Locate the cell with the specified text and output its (x, y) center coordinate. 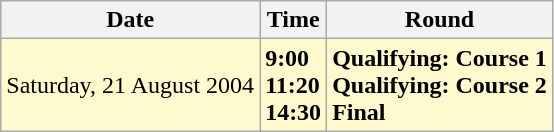
Saturday, 21 August 2004 (130, 85)
Time (294, 20)
Round (440, 20)
9:0011:2014:30 (294, 85)
Date (130, 20)
Qualifying: Course 1Qualifying: Course 2Final (440, 85)
